Return (x, y) of the center of cell containing provided text 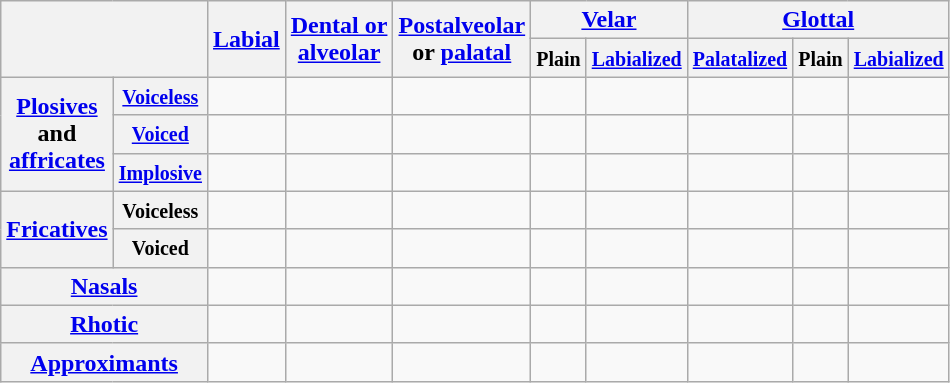
Rhotic (104, 324)
Palatalized (740, 58)
Postalveolar or palatal (462, 39)
Plosives and affricates (57, 134)
Implosive (160, 172)
Labial (246, 39)
Velar (610, 20)
Fricatives (57, 229)
Glottal (818, 20)
Approximants (104, 362)
Dental or alveolar (339, 39)
Nasals (104, 286)
